From the cell containing the given text, extract its center point as (X, Y) coordinate. 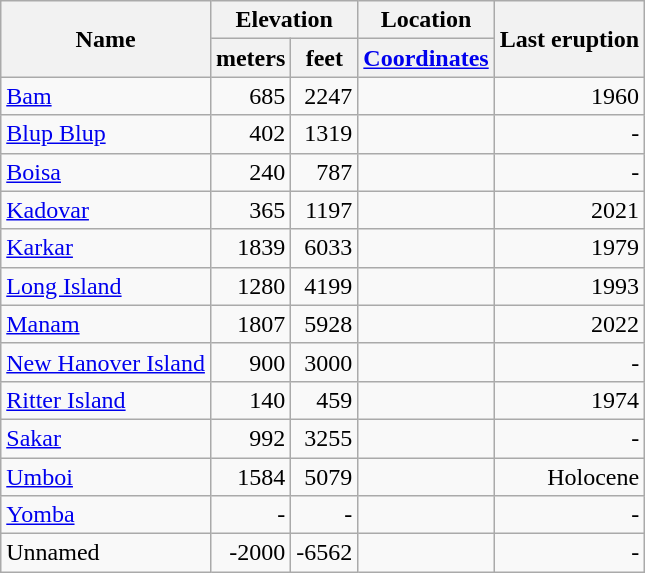
6033 (324, 248)
685 (250, 96)
1807 (250, 324)
Umboi (106, 477)
992 (250, 438)
5928 (324, 324)
1839 (250, 248)
3255 (324, 438)
Sakar (106, 438)
1280 (250, 286)
4199 (324, 286)
3000 (324, 362)
1979 (569, 248)
Blup Blup (106, 134)
Holocene (569, 477)
Coordinates (426, 58)
Manam (106, 324)
Elevation (284, 20)
Kadovar (106, 210)
meters (250, 58)
Unnamed (106, 553)
5079 (324, 477)
Location (426, 20)
402 (250, 134)
365 (250, 210)
Name (106, 39)
1584 (250, 477)
Karkar (106, 248)
1974 (569, 400)
Long Island (106, 286)
459 (324, 400)
1319 (324, 134)
Ritter Island (106, 400)
900 (250, 362)
Last eruption (569, 39)
Boisa (106, 172)
-2000 (250, 553)
787 (324, 172)
2022 (569, 324)
1993 (569, 286)
Bam (106, 96)
240 (250, 172)
140 (250, 400)
1197 (324, 210)
Yomba (106, 515)
1960 (569, 96)
-6562 (324, 553)
2021 (569, 210)
2247 (324, 96)
New Hanover Island (106, 362)
feet (324, 58)
